For the text-containing cell, return its midpoint in [X, Y] coordinate format. 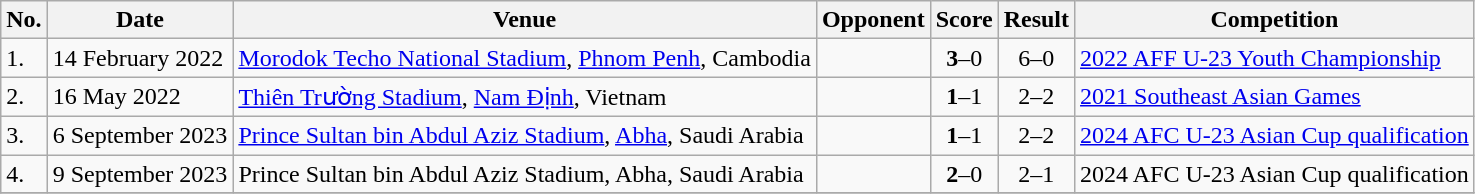
Venue [525, 20]
No. [24, 20]
Morodok Techo National Stadium, Phnom Penh, Cambodia [525, 58]
6 September 2023 [140, 135]
2–1 [1036, 173]
2. [24, 97]
2–0 [964, 173]
Thiên Trường Stadium, Nam Định, Vietnam [525, 97]
Result [1036, 20]
16 May 2022 [140, 97]
9 September 2023 [140, 173]
Competition [1275, 20]
Opponent [873, 20]
4. [24, 173]
2022 AFF U-23 Youth Championship [1275, 58]
6–0 [1036, 58]
3–0 [964, 58]
Date [140, 20]
Score [964, 20]
1. [24, 58]
3. [24, 135]
14 February 2022 [140, 58]
2021 Southeast Asian Games [1275, 97]
